Detect which cell encompasses the target text, then output its [X, Y] center coordinate. 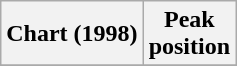
Peakposition [189, 34]
Chart (1998) [72, 34]
